Search for the cell housing the specified text and yield its [X, Y] center coordinate. 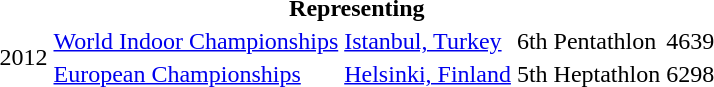
World Indoor Championships [196, 41]
Pentathlon [607, 41]
6th [532, 41]
Istanbul, Turkey [428, 41]
